Provide the (x, y) coordinate of the cell's center where the given text is located.  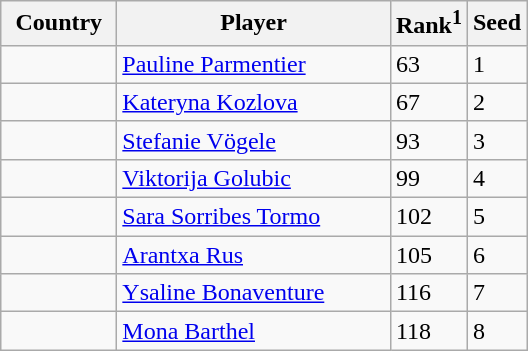
4 (496, 178)
118 (428, 331)
67 (428, 102)
Viktorija Golubic (254, 178)
8 (496, 331)
102 (428, 217)
6 (496, 255)
5 (496, 217)
7 (496, 293)
1 (496, 64)
Kateryna Kozlova (254, 102)
Country (59, 24)
63 (428, 64)
99 (428, 178)
Mona Barthel (254, 331)
Pauline Parmentier (254, 64)
105 (428, 255)
Player (254, 24)
93 (428, 140)
116 (428, 293)
3 (496, 140)
Stefanie Vögele (254, 140)
Sara Sorribes Tormo (254, 217)
Rank1 (428, 24)
Seed (496, 24)
Arantxa Rus (254, 255)
2 (496, 102)
Ysaline Bonaventure (254, 293)
